Extract the (x, y) coordinate from the center of the cell holding the provided text.  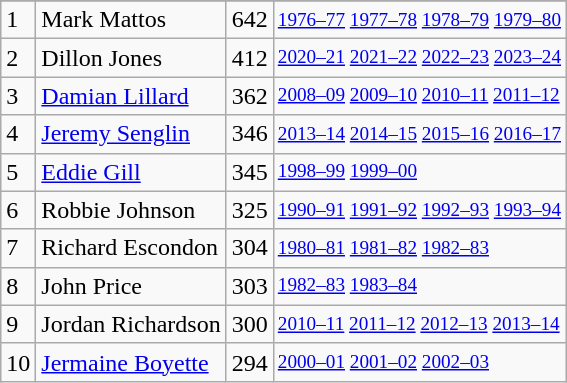
7 (18, 248)
412 (250, 58)
Mark Mattos (131, 20)
1980–81 1981–82 1982–83 (419, 248)
2020–21 2021–22 2022–23 2023–24 (419, 58)
6 (18, 210)
5 (18, 172)
362 (250, 96)
642 (250, 20)
3 (18, 96)
10 (18, 362)
1982–83 1983–84 (419, 286)
2000–01 2001–02 2002–03 (419, 362)
346 (250, 134)
Jeremy Senglin (131, 134)
Dillon Jones (131, 58)
2008–09 2009–10 2010–11 2011–12 (419, 96)
4 (18, 134)
Eddie Gill (131, 172)
325 (250, 210)
Robbie Johnson (131, 210)
Damian Lillard (131, 96)
2013–14 2014–15 2015–16 2016–17 (419, 134)
1 (18, 20)
345 (250, 172)
2 (18, 58)
John Price (131, 286)
1998–99 1999–00 (419, 172)
Richard Escondon (131, 248)
1976–77 1977–78 1978–79 1979–80 (419, 20)
304 (250, 248)
294 (250, 362)
8 (18, 286)
303 (250, 286)
300 (250, 324)
9 (18, 324)
Jermaine Boyette (131, 362)
1990–91 1991–92 1992–93 1993–94 (419, 210)
Jordan Richardson (131, 324)
2010–11 2011–12 2012–13 2013–14 (419, 324)
